Scan for the cell matching the given text and deliver its (x, y) coordinate at center. 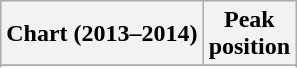
Peakposition (249, 34)
Chart (2013–2014) (102, 34)
